Detect which cell encompasses the target text, then output its [X, Y] center coordinate. 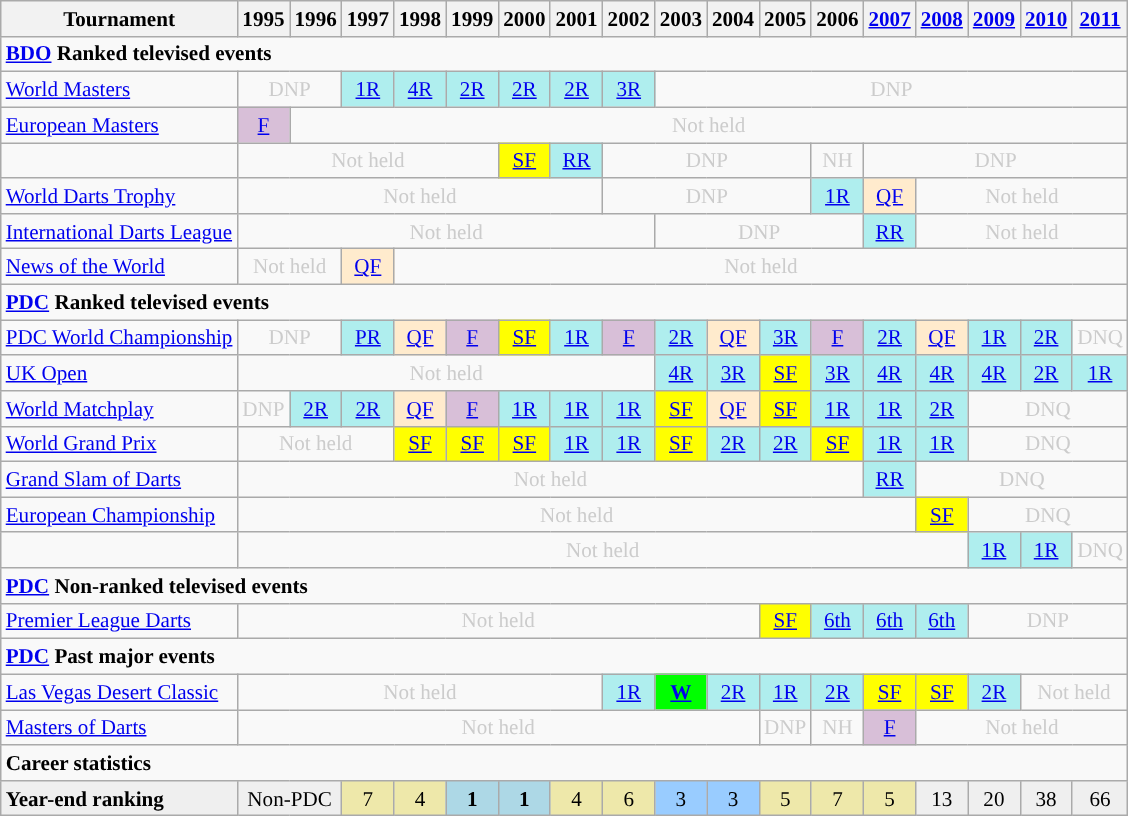
2007 [890, 18]
Tournament [120, 18]
Premier League Darts [120, 620]
66 [1100, 798]
1996 [316, 18]
2010 [1046, 18]
2004 [733, 18]
2009 [994, 18]
PDC Non-ranked televised events [564, 586]
PDC Past major events [564, 656]
1997 [368, 18]
2006 [837, 18]
2005 [785, 18]
International Darts League [120, 230]
2008 [942, 18]
World Grand Prix [120, 444]
2003 [681, 18]
Year-end ranking [120, 798]
Masters of Darts [120, 728]
European Masters [120, 124]
2011 [1100, 18]
1998 [420, 18]
1999 [472, 18]
Grand Slam of Darts [120, 480]
World Darts Trophy [120, 196]
World Masters [120, 90]
World Matchplay [120, 408]
W [681, 692]
13 [942, 798]
PDC Ranked televised events [564, 302]
PR [368, 338]
2000 [524, 18]
BDO Ranked televised events [564, 54]
38 [1046, 798]
News of the World [120, 266]
UK Open [120, 372]
Career statistics [564, 762]
6 [629, 798]
20 [994, 798]
PDC World Championship [120, 338]
1995 [263, 18]
Non-PDC [289, 798]
2001 [576, 18]
Las Vegas Desert Classic [120, 692]
2002 [629, 18]
European Championship [120, 514]
